Extract the [X, Y] coordinate from the center of the cell holding the provided text.  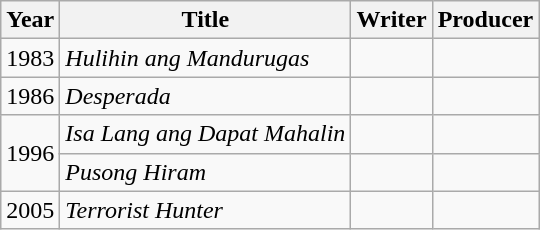
1986 [30, 96]
Title [206, 20]
Year [30, 20]
1996 [30, 153]
Terrorist Hunter [206, 210]
Hulihin ang Mandurugas [206, 58]
1983 [30, 58]
Isa Lang ang Dapat Mahalin [206, 134]
2005 [30, 210]
Pusong Hiram [206, 172]
Desperada [206, 96]
Writer [392, 20]
Producer [486, 20]
